Search for the cell housing the specified text and yield its [X, Y] center coordinate. 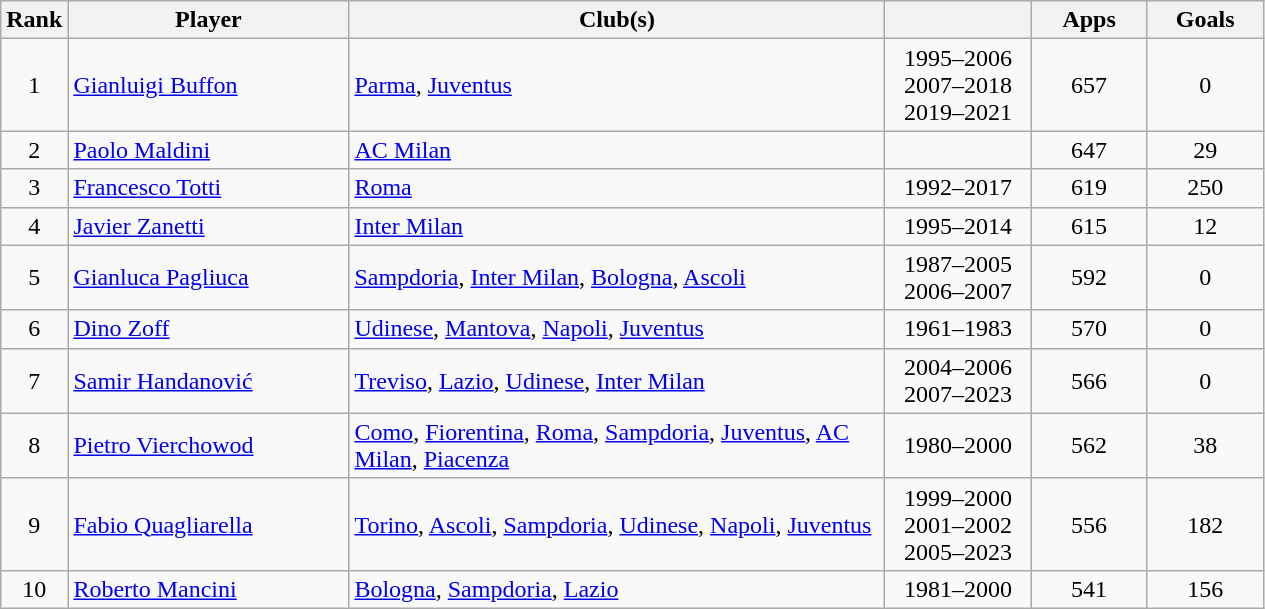
Javier Zanetti [208, 226]
541 [1089, 589]
657 [1089, 85]
566 [1089, 380]
1980–2000 [958, 446]
29 [1205, 150]
615 [1089, 226]
1995–20062007–20182019–2021 [958, 85]
Gianluigi Buffon [208, 85]
Player [208, 20]
12 [1205, 226]
Inter Milan [617, 226]
Rank [34, 20]
38 [1205, 446]
Pietro Vierchowod [208, 446]
1992–2017 [958, 188]
9 [34, 524]
Treviso, Lazio, Udinese, Inter Milan [617, 380]
619 [1089, 188]
1981–2000 [958, 589]
647 [1089, 150]
Roberto Mancini [208, 589]
6 [34, 329]
1995–2014 [958, 226]
AC Milan [617, 150]
Udinese, Mantova, Napoli, Juventus [617, 329]
1999–20002001–20022005–2023 [958, 524]
Francesco Totti [208, 188]
570 [1089, 329]
Sampdoria, Inter Milan, Bologna, Ascoli [617, 278]
Apps [1089, 20]
4 [34, 226]
Samir Handanović [208, 380]
Roma [617, 188]
1961–1983 [958, 329]
Goals [1205, 20]
1 [34, 85]
Bologna, Sampdoria, Lazio [617, 589]
556 [1089, 524]
Dino Zoff [208, 329]
10 [34, 589]
1987–20052006–2007 [958, 278]
Torino, Ascoli, Sampdoria, Udinese, Napoli, Juventus [617, 524]
Parma, Juventus [617, 85]
Como, Fiorentina, Roma, Sampdoria, Juventus, AC Milan, Piacenza [617, 446]
592 [1089, 278]
250 [1205, 188]
8 [34, 446]
2 [34, 150]
5 [34, 278]
Club(s) [617, 20]
3 [34, 188]
Paolo Maldini [208, 150]
2004–20062007–2023 [958, 380]
156 [1205, 589]
Gianluca Pagliuca [208, 278]
182 [1205, 524]
7 [34, 380]
Fabio Quagliarella [208, 524]
562 [1089, 446]
